Output the [X, Y] coordinate of the center of the cell containing the given text.  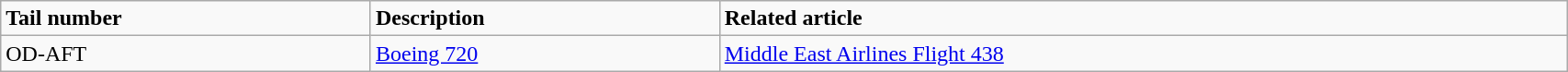
Tail number [186, 18]
Description [545, 18]
Middle East Airlines Flight 438 [1143, 54]
Boeing 720 [545, 54]
OD-AFT [186, 54]
Related article [1143, 18]
